Capture the cell that displays the provided text and extract its (x, y) central coordinate. 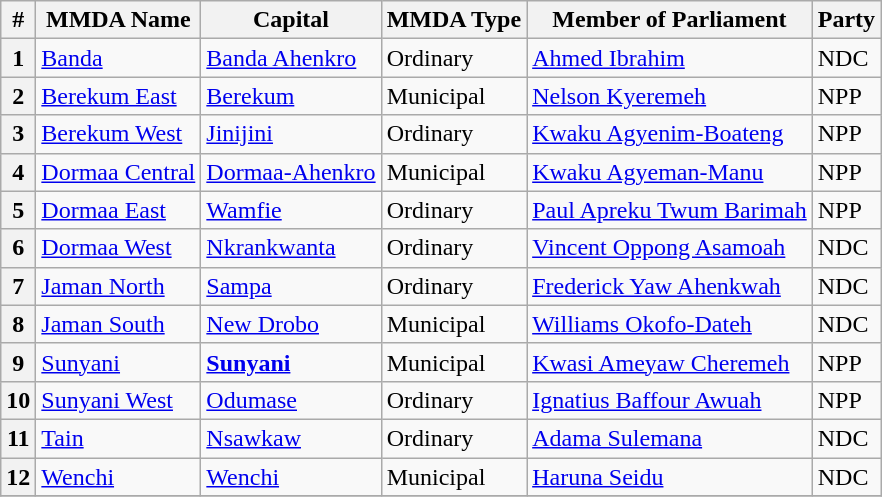
3 (18, 134)
Wamfie (291, 210)
Ignatius Baffour Awuah (670, 400)
Sampa (291, 286)
# (18, 20)
11 (18, 438)
Banda Ahenkro (291, 58)
5 (18, 210)
4 (18, 172)
New Drobo (291, 324)
Banda (118, 58)
Kwaku Agyeman-Manu (670, 172)
Kwaku Agyenim-Boateng (670, 134)
Capital (291, 20)
Jinijini (291, 134)
Ahmed Ibrahim (670, 58)
Dormaa East (118, 210)
6 (18, 248)
Berekum (291, 96)
Dormaa-Ahenkro (291, 172)
MMDA Name (118, 20)
Paul Apreku Twum Barimah (670, 210)
Dormaa Central (118, 172)
7 (18, 286)
10 (18, 400)
Tain (118, 438)
Sunyani West (118, 400)
Nelson Kyeremeh (670, 96)
Vincent Oppong Asamoah (670, 248)
Berekum West (118, 134)
Party (846, 20)
2 (18, 96)
12 (18, 477)
Dormaa West (118, 248)
Haruna Seidu (670, 477)
Williams Okofo-Dateh (670, 324)
Nkrankwanta (291, 248)
Kwasi Ameyaw Cheremeh (670, 362)
Jaman North (118, 286)
Member of Parliament (670, 20)
8 (18, 324)
Nsawkaw (291, 438)
Frederick Yaw Ahenkwah (670, 286)
Odumase (291, 400)
9 (18, 362)
MMDA Type (454, 20)
Jaman South (118, 324)
1 (18, 58)
Adama Sulemana (670, 438)
Berekum East (118, 96)
